Determine the [x, y] coordinate at the center of the cell enclosing the given text.  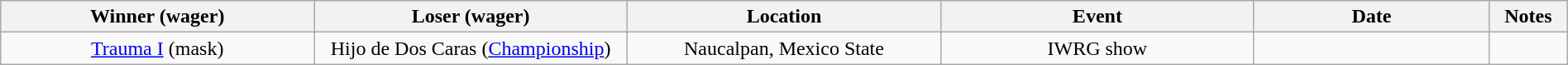
IWRG show [1097, 48]
Trauma I (mask) [157, 48]
Naucalpan, Mexico State [784, 48]
Location [784, 17]
Winner (wager) [157, 17]
Date [1371, 17]
Notes [1528, 17]
Hijo de Dos Caras (Championship) [471, 48]
Loser (wager) [471, 17]
Event [1097, 17]
